Provide the (X, Y) coordinate of the cell's center where the given text is located.  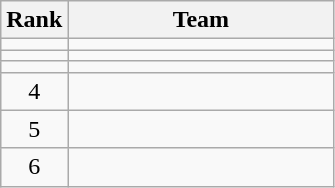
Team (201, 20)
Rank (34, 20)
5 (34, 129)
4 (34, 91)
6 (34, 167)
